Return the (x, y) coordinate for the center point of the cell that contains the specified text.  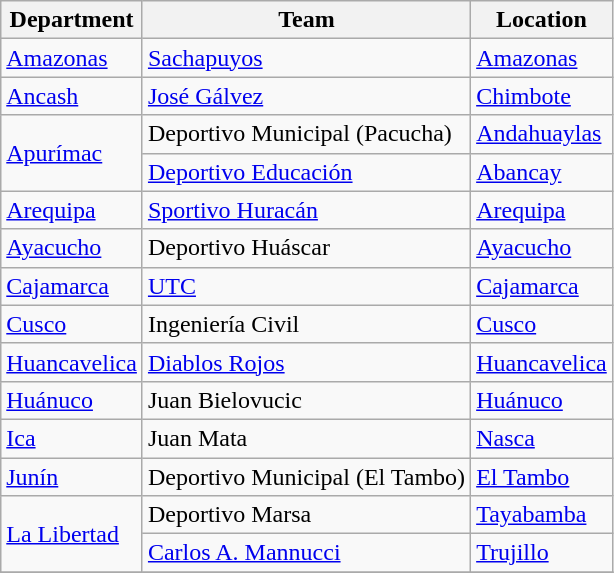
UTC (306, 286)
Deportivo Marsa (306, 515)
Tayabamba (542, 515)
La Libertad (72, 534)
Junín (72, 477)
Ica (72, 438)
Deportivo Educación (306, 172)
Trujillo (542, 553)
Ancash (72, 96)
Department (72, 20)
Deportivo Municipal (Pacucha) (306, 134)
Nasca (542, 438)
Location (542, 20)
Chimbote (542, 96)
Apurímac (72, 153)
El Tambo (542, 477)
Deportivo Huáscar (306, 248)
Ingeniería Civil (306, 324)
Juan Bielovucic (306, 400)
Team (306, 20)
Andahuaylas (542, 134)
Deportivo Municipal (El Tambo) (306, 477)
Juan Mata (306, 438)
Diablos Rojos (306, 362)
Carlos A. Mannucci (306, 553)
José Gálvez (306, 96)
Sachapuyos (306, 58)
Abancay (542, 172)
Sportivo Huracán (306, 210)
